Scan for the cell matching the given text and deliver its [x, y] coordinate at center. 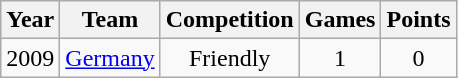
2009 [30, 58]
1 [340, 58]
Germany [110, 58]
Year [30, 20]
Competition [230, 20]
Games [340, 20]
0 [418, 58]
Points [418, 20]
Team [110, 20]
Friendly [230, 58]
